Provide the (X, Y) coordinate of the cell's center where the given text is located.  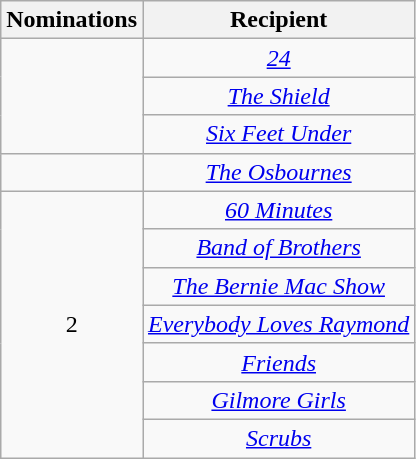
The Shield (278, 96)
The Osbournes (278, 172)
Recipient (278, 20)
Everybody Loves Raymond (278, 324)
Friends (278, 362)
Nominations (72, 20)
Scrubs (278, 438)
Gilmore Girls (278, 400)
24 (278, 58)
The Bernie Mac Show (278, 286)
Band of Brothers (278, 248)
2 (72, 324)
60 Minutes (278, 210)
Six Feet Under (278, 134)
